Locate the cell with the specified text and output its [X, Y] center coordinate. 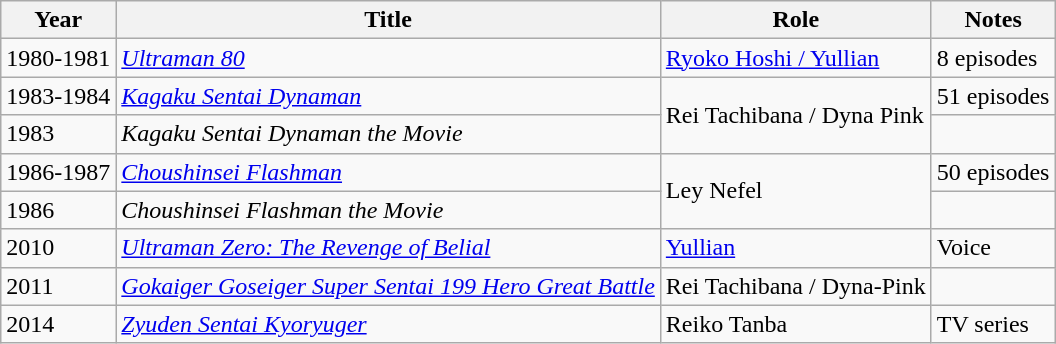
50 episodes [993, 172]
8 episodes [993, 58]
Kagaku Sentai Dynaman the Movie [388, 134]
Yullian [796, 248]
TV series [993, 324]
Choushinsei Flashman the Movie [388, 210]
Year [58, 20]
Ley Nefel [796, 191]
1986 [58, 210]
Ryoko Hoshi / Yullian [796, 58]
Ultraman 80 [388, 58]
Gokaiger Goseiger Super Sentai 199 Hero Great Battle [388, 286]
Role [796, 20]
1983-1984 [58, 96]
2011 [58, 286]
1983 [58, 134]
Choushinsei Flashman [388, 172]
1986-1987 [58, 172]
Kagaku Sentai Dynaman [388, 96]
Reiko Tanba [796, 324]
Voice [993, 248]
Title [388, 20]
Notes [993, 20]
Rei Tachibana / Dyna-Pink [796, 286]
Zyuden Sentai Kyoryuger [388, 324]
2010 [58, 248]
1980-1981 [58, 58]
51 episodes [993, 96]
Rei Tachibana / Dyna Pink [796, 115]
Ultraman Zero: The Revenge of Belial [388, 248]
2014 [58, 324]
